Identify which cell holds the provided text, then report its (x, y) central coordinate. 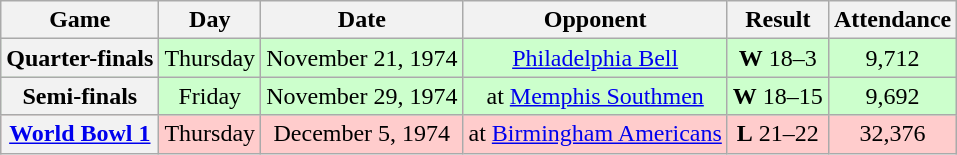
at Memphis Southmen (595, 96)
Attendance (892, 20)
9,692 (892, 96)
Quarter-finals (80, 58)
November 21, 1974 (362, 58)
Philadelphia Bell (595, 58)
W 18–15 (778, 96)
Friday (210, 96)
9,712 (892, 58)
November 29, 1974 (362, 96)
Day (210, 20)
32,376 (892, 134)
Game (80, 20)
December 5, 1974 (362, 134)
World Bowl 1 (80, 134)
L 21–22 (778, 134)
at Birmingham Americans (595, 134)
Result (778, 20)
Opponent (595, 20)
Semi-finals (80, 96)
W 18–3 (778, 58)
Date (362, 20)
